Output the (X, Y) coordinate of the center of the cell containing the given text.  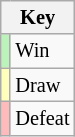
Win (42, 51)
Draw (42, 85)
Defeat (42, 118)
Key (38, 17)
